Capture the cell that displays the provided text and extract its (X, Y) central coordinate. 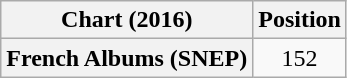
152 (300, 58)
French Albums (SNEP) (127, 58)
Chart (2016) (127, 20)
Position (300, 20)
